Find where the given text appears and provide that cell's center as [x, y] coordinate. 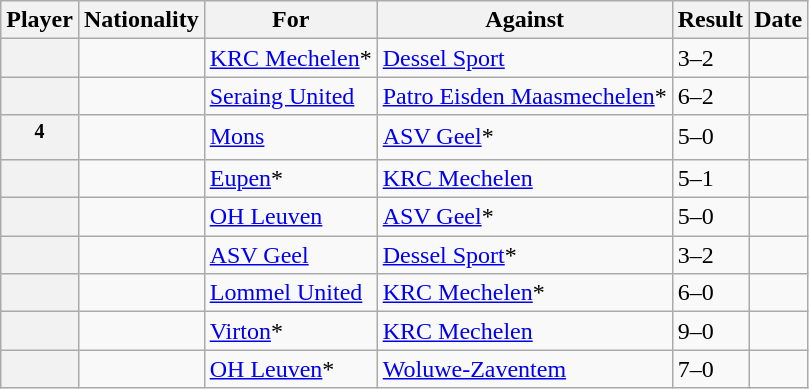
6–2 [710, 96]
4 [40, 138]
OH Leuven* [290, 369]
Player [40, 20]
Mons [290, 138]
Dessel Sport [524, 58]
For [290, 20]
Woluwe-Zaventem [524, 369]
Nationality [141, 20]
5–1 [710, 178]
Result [710, 20]
6–0 [710, 293]
ASV Geel [290, 255]
Seraing United [290, 96]
Lommel United [290, 293]
Dessel Sport* [524, 255]
7–0 [710, 369]
Virton* [290, 331]
Eupen* [290, 178]
Patro Eisden Maasmechelen* [524, 96]
Date [778, 20]
OH Leuven [290, 217]
Against [524, 20]
9–0 [710, 331]
